Output the (X, Y) coordinate of the center of the cell containing the given text.  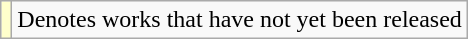
Denotes works that have not yet been released (240, 20)
